Determine the [X, Y] coordinate at the center of the cell enclosing the given text.  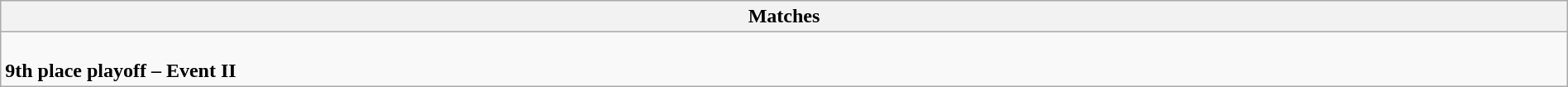
9th place playoff – Event II [784, 60]
Matches [784, 17]
